For the text-containing cell, return its midpoint in [x, y] coordinate format. 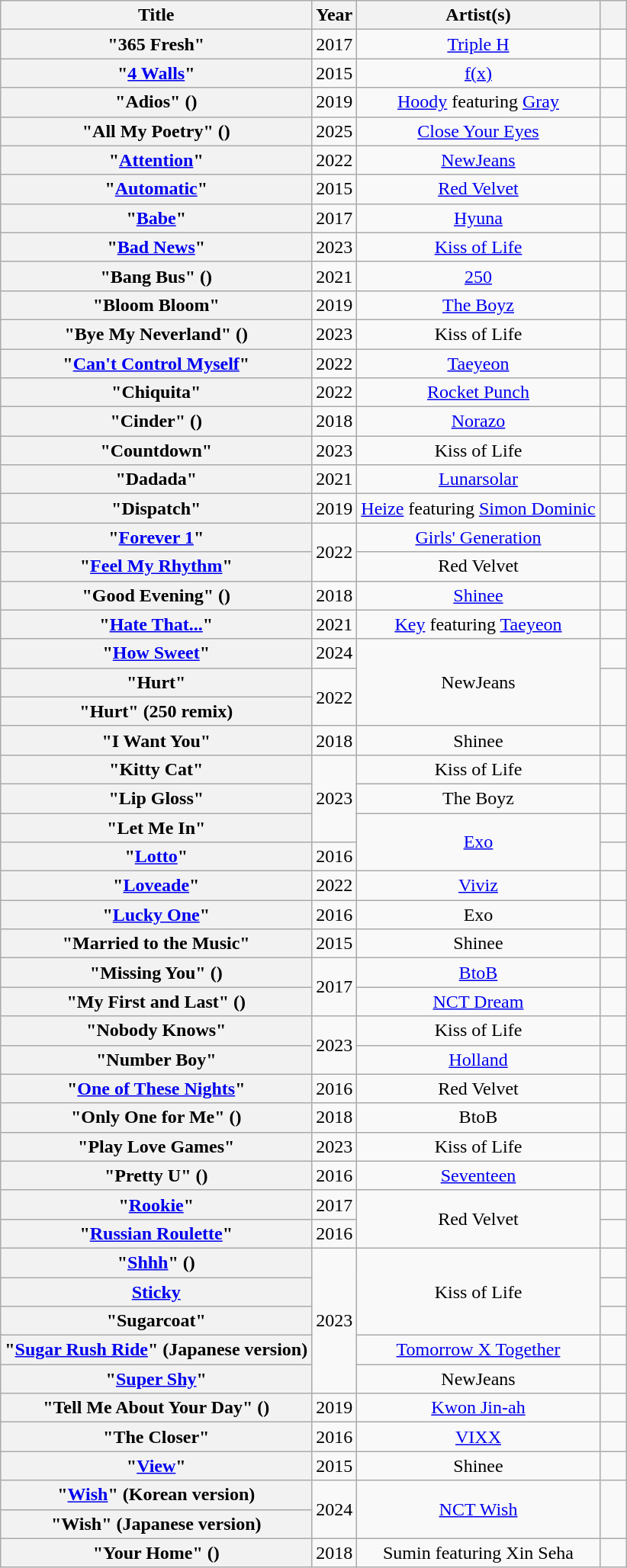
Kwon Jin-ah [478, 1408]
Sumin featuring Xin Seha [478, 1553]
"Your Home" () [156, 1553]
"Hurt" (250 remix) [156, 711]
Close Your Eyes [478, 131]
2025 [334, 131]
Tomorrow X Together [478, 1350]
"One of These Nights" [156, 1089]
NCT Dream [478, 1002]
Hyuna [478, 218]
Taeyeon [478, 364]
Lunarsolar [478, 479]
Rocket Punch [478, 393]
f(x) [478, 73]
"Dispatch" [156, 508]
Heize featuring Simon Dominic [478, 508]
"Hurt" [156, 682]
"Tell Me About Your Day" () [156, 1408]
"Let Me In" [156, 827]
Viviz [478, 886]
"365 Fresh" [156, 44]
"Bad News" [156, 247]
"Bang Bus" () [156, 276]
"Lip Gloss" [156, 798]
"Married to the Music" [156, 944]
"Bye My Neverland" () [156, 334]
"Lotto" [156, 857]
"Feel My Rhythm" [156, 566]
VIXX [478, 1437]
"Kitty Cat" [156, 769]
"Russian Roulette" [156, 1233]
"Loveade" [156, 886]
Girls' Generation [478, 537]
"All My Poetry" () [156, 131]
"The Closer" [156, 1437]
"My First and Last" () [156, 1002]
"Lucky One" [156, 915]
"Number Boy" [156, 1060]
"Pretty U" () [156, 1175]
Sticky [156, 1292]
"Babe" [156, 218]
"4 Walls" [156, 73]
Hoody featuring Gray [478, 102]
"Nobody Knows" [156, 1031]
"Sugar Rush Ride" (Japanese version) [156, 1350]
"Countdown" [156, 451]
Norazo [478, 422]
"Good Evening" () [156, 595]
"Chiquita" [156, 393]
NCT Wish [478, 1509]
"Dadada" [156, 479]
"Forever 1" [156, 537]
Title [156, 15]
"Hate That..." [156, 624]
250 [478, 276]
"Shhh" () [156, 1262]
"Attention" [156, 160]
"Bloom Bloom" [156, 305]
"Cinder" () [156, 422]
"Wish" (Japanese version) [156, 1524]
"Sugarcoat" [156, 1321]
Holland [478, 1060]
Year [334, 15]
"How Sweet" [156, 653]
Seventeen [478, 1175]
"Automatic" [156, 189]
"Only One for Me" () [156, 1117]
"Play Love Games" [156, 1146]
"Adios" () [156, 102]
"Rookie" [156, 1204]
"I Want You" [156, 740]
"Missing You" () [156, 973]
"Can't Control Myself" [156, 364]
"Wish" (Korean version) [156, 1495]
Key featuring Taeyeon [478, 624]
Artist(s) [478, 15]
"View" [156, 1466]
"Super Shy" [156, 1379]
Triple H [478, 44]
